Provide the [x, y] coordinate of the cell's center where the given text is located.  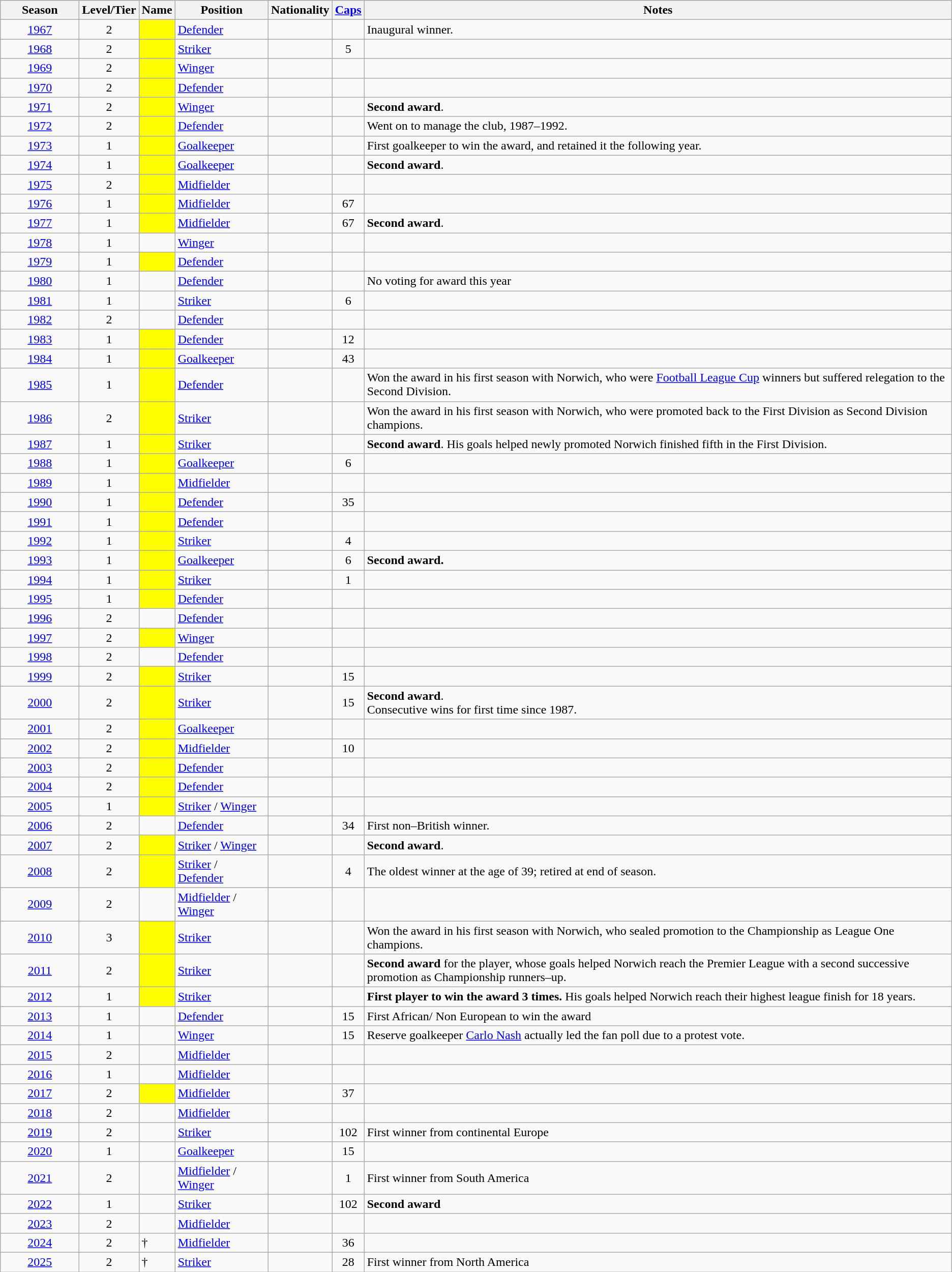
5 [348, 49]
No voting for award this year [658, 281]
1983 [40, 339]
Second award [658, 1204]
2019 [40, 1132]
1974 [40, 165]
The oldest winner at the age of 39; retired at end of season. [658, 871]
1988 [40, 463]
2011 [40, 970]
2021 [40, 1178]
Second award for the player, whose goals helped Norwich reach the Premier League with a second successive promotion as Championship runners–up. [658, 970]
2016 [40, 1074]
Went on to manage the club, 1987–1992. [658, 126]
2006 [40, 825]
Season [40, 10]
1977 [40, 223]
1970 [40, 87]
2024 [40, 1243]
2014 [40, 1036]
Striker / Defender [222, 871]
1975 [40, 184]
Level/Tier [109, 10]
2023 [40, 1223]
1973 [40, 145]
12 [348, 339]
1991 [40, 521]
1998 [40, 657]
First winner from North America [658, 1262]
1968 [40, 49]
1996 [40, 618]
2022 [40, 1204]
1971 [40, 107]
2008 [40, 871]
1999 [40, 676]
First non–British winner. [658, 825]
Reserve goalkeeper Carlo Nash actually led the fan poll due to a protest vote. [658, 1036]
36 [348, 1243]
1989 [40, 483]
1986 [40, 418]
3 [109, 937]
2001 [40, 729]
Won the award in his first season with Norwich, who sealed promotion to the Championship as League One champions. [658, 937]
1992 [40, 541]
2018 [40, 1113]
2009 [40, 904]
2015 [40, 1055]
Won the award in his first season with Norwich, who were promoted back to the First Division as Second Division champions. [658, 418]
Second award. His goals helped newly promoted Norwich finished fifth in the First Division. [658, 444]
Position [222, 10]
Second award. Consecutive wins for first time since 1987. [658, 703]
Notes [658, 10]
First winner from continental Europe [658, 1132]
1995 [40, 599]
10 [348, 748]
1981 [40, 301]
2002 [40, 748]
1984 [40, 359]
37 [348, 1093]
1990 [40, 502]
First player to win the award 3 times. His goals helped Norwich reach their highest league finish for 18 years. [658, 997]
1987 [40, 444]
1979 [40, 262]
1993 [40, 560]
Nationality [300, 10]
Name [157, 10]
2012 [40, 997]
First African/ Non European to win the award [658, 1016]
2004 [40, 787]
1994 [40, 579]
2020 [40, 1151]
1972 [40, 126]
2007 [40, 845]
1985 [40, 384]
2003 [40, 767]
1969 [40, 68]
1976 [40, 203]
First winner from South America [658, 1178]
2005 [40, 806]
1997 [40, 638]
1980 [40, 281]
First goalkeeper to win the award, and retained it the following year. [658, 145]
2013 [40, 1016]
2000 [40, 703]
1967 [40, 29]
2025 [40, 1262]
1978 [40, 243]
Inaugural winner. [658, 29]
Won the award in his first season with Norwich, who were Football League Cup winners but suffered relegation to the Second Division. [658, 384]
34 [348, 825]
Caps [348, 10]
28 [348, 1262]
35 [348, 502]
1982 [40, 320]
2017 [40, 1093]
43 [348, 359]
2010 [40, 937]
